Output the (X, Y) coordinate of the center of the cell containing the given text.  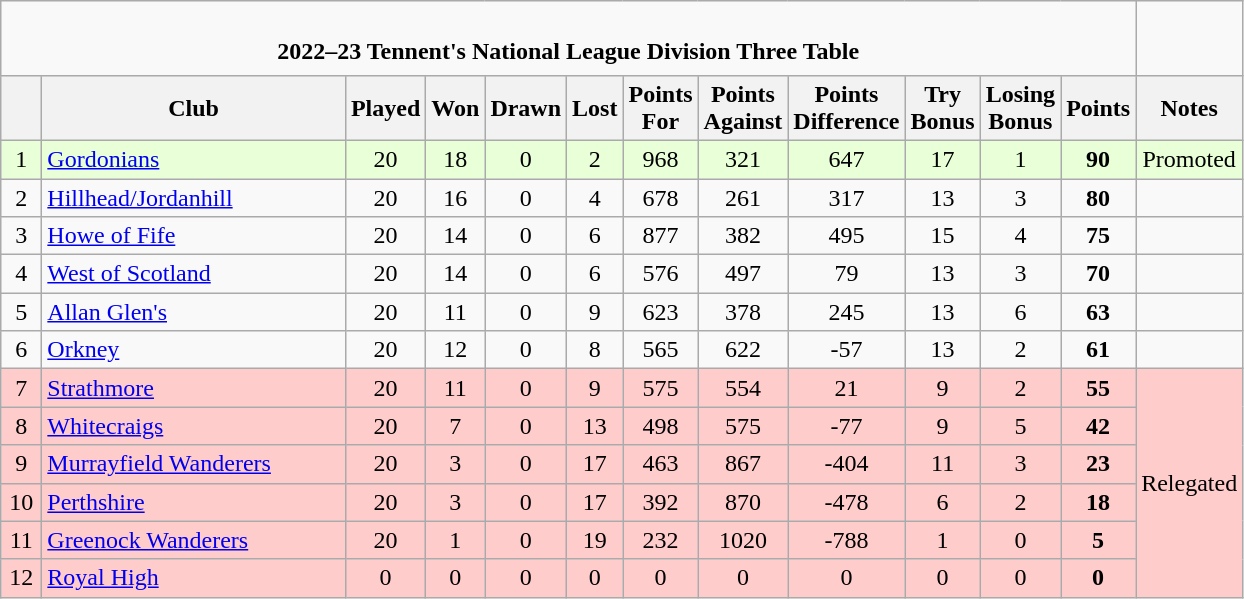
678 (660, 197)
West of Scotland (194, 274)
Orkney (194, 350)
80 (1098, 197)
-57 (846, 350)
968 (660, 159)
Murrayfield Wanderers (194, 464)
61 (1098, 350)
63 (1098, 312)
867 (743, 464)
10 (22, 502)
463 (660, 464)
Losing Bonus (1020, 108)
498 (660, 426)
Promoted (1190, 159)
378 (743, 312)
Won (456, 108)
-788 (846, 540)
Hillhead/Jordanhill (194, 197)
870 (743, 502)
42 (1098, 426)
317 (846, 197)
21 (846, 388)
-478 (846, 502)
75 (1098, 236)
Gordonians (194, 159)
877 (660, 236)
19 (595, 540)
-404 (846, 464)
245 (846, 312)
90 (1098, 159)
16 (456, 197)
Whitecraigs (194, 426)
232 (660, 540)
565 (660, 350)
261 (743, 197)
622 (743, 350)
Royal High (194, 578)
554 (743, 388)
Lost (595, 108)
15 (942, 236)
497 (743, 274)
576 (660, 274)
Strathmore (194, 388)
495 (846, 236)
55 (1098, 388)
Points Difference (846, 108)
Try Bonus (942, 108)
321 (743, 159)
Played (385, 108)
Relegated (1190, 483)
Club (194, 108)
79 (846, 274)
Greenock Wanderers (194, 540)
647 (846, 159)
Allan Glen's (194, 312)
Perthshire (194, 502)
392 (660, 502)
Notes (1190, 108)
623 (660, 312)
23 (1098, 464)
Drawn (526, 108)
Howe of Fife (194, 236)
382 (743, 236)
1020 (743, 540)
-77 (846, 426)
Points For (660, 108)
70 (1098, 274)
Points (1098, 108)
Points Against (743, 108)
